Provide the (x, y) coordinate of the cell's center where the given text is located.  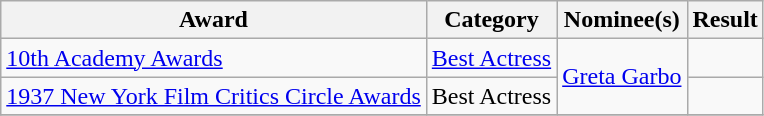
Greta Garbo (622, 77)
10th Academy Awards (214, 58)
Nominee(s) (622, 20)
1937 New York Film Critics Circle Awards (214, 96)
Result (725, 20)
Category (491, 20)
Award (214, 20)
